Search for the cell housing the specified text and yield its (x, y) center coordinate. 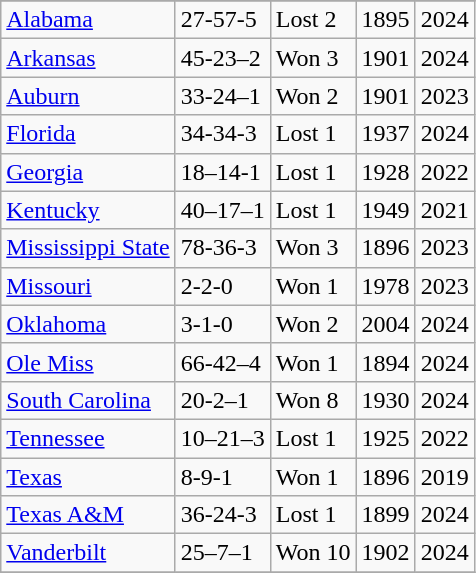
Missouri (88, 286)
36-24-3 (222, 515)
Florida (88, 134)
Won 10 (313, 553)
10–21–3 (222, 438)
Arkansas (88, 58)
Won 8 (313, 400)
Georgia (88, 172)
2004 (386, 324)
Mississippi State (88, 248)
1925 (386, 438)
1928 (386, 172)
8-9-1 (222, 477)
25–7–1 (222, 553)
66-42–4 (222, 362)
40–17–1 (222, 210)
South Carolina (88, 400)
1978 (386, 286)
2-2-0 (222, 286)
45-23–2 (222, 58)
78-36-3 (222, 248)
1902 (386, 553)
1894 (386, 362)
3-1-0 (222, 324)
Tennessee (88, 438)
33-24–1 (222, 96)
1930 (386, 400)
Oklahoma (88, 324)
Auburn (88, 96)
20-2–1 (222, 400)
1895 (386, 20)
1937 (386, 134)
18–14-1 (222, 172)
27-57-5 (222, 20)
Ole Miss (88, 362)
2019 (444, 477)
2021 (444, 210)
34-34-3 (222, 134)
1949 (386, 210)
1899 (386, 515)
Lost 2 (313, 20)
Kentucky (88, 210)
Texas A&M (88, 515)
Alabama (88, 20)
Texas (88, 477)
Vanderbilt (88, 553)
